Identify which cell holds the provided text, then report its (X, Y) central coordinate. 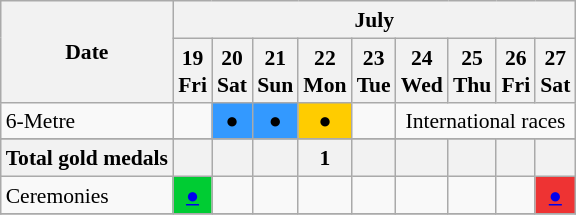
6-Metre (87, 120)
Total gold medals (87, 158)
20Sat (232, 70)
1 (324, 158)
19Fri (192, 70)
International races (486, 120)
23Tue (374, 70)
22Mon (324, 70)
Date (87, 52)
26Fri (516, 70)
Ceremonies (87, 194)
27Sat (555, 70)
21Sun (275, 70)
24Wed (422, 70)
July (374, 20)
25Thu (472, 70)
